Pinpoint the cell where the given text exists, returning its [x, y] midpoint coordinate. 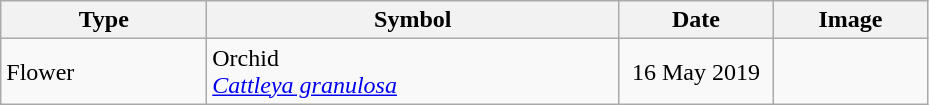
Flower [104, 72]
OrchidCattleya granulosa [413, 72]
Symbol [413, 20]
Image [850, 20]
16 May 2019 [696, 72]
Type [104, 20]
Date [696, 20]
